Identify which cell holds the provided text, then report its (x, y) central coordinate. 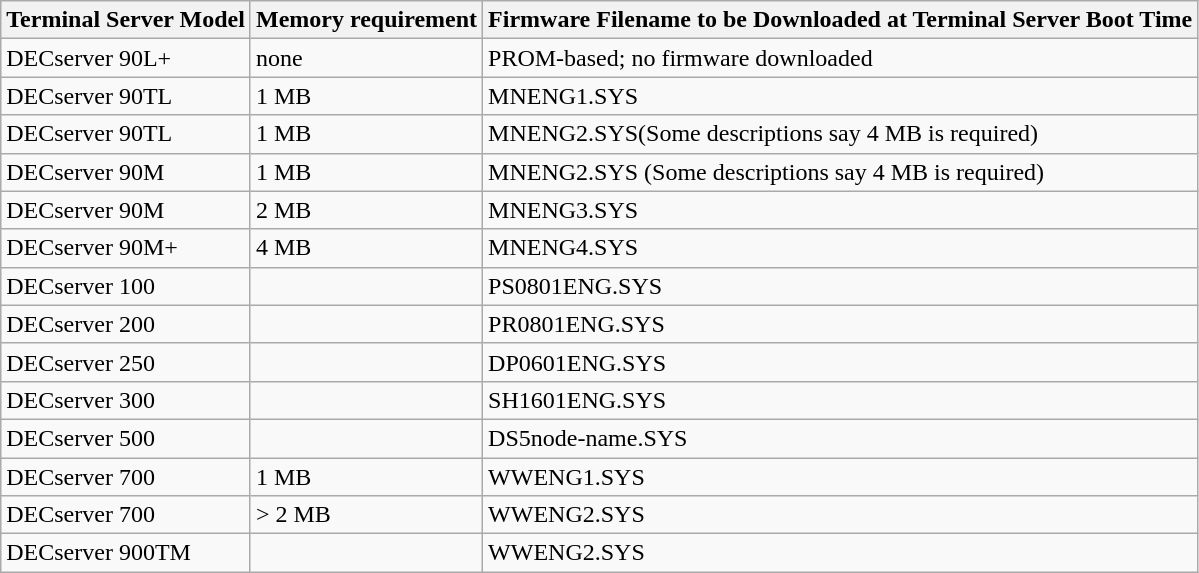
DECserver 300 (126, 400)
WWENG1.SYS (840, 477)
PROM-based; no firmware downloaded (840, 58)
DP0601ENG.SYS (840, 362)
4 MB (366, 248)
DECserver 900TM (126, 553)
MNENG1.SYS (840, 96)
MNENG4.SYS (840, 248)
DECserver 500 (126, 438)
PS0801ENG.SYS (840, 286)
2 MB (366, 210)
DECserver 90M+ (126, 248)
Firmware Filename to be Downloaded at Terminal Server Boot Time (840, 20)
DECserver 100 (126, 286)
MNENG3.SYS (840, 210)
DECserver 250 (126, 362)
MNENG2.SYS (Some descriptions say 4 MB is required) (840, 172)
MNENG2.SYS(Some descriptions say 4 MB is required) (840, 134)
DS5node-name.SYS (840, 438)
> 2 MB (366, 515)
DECserver 200 (126, 324)
SH1601ENG.SYS (840, 400)
none (366, 58)
DECserver 90L+ (126, 58)
Memory requirement (366, 20)
Terminal Server Model (126, 20)
PR0801ENG.SYS (840, 324)
